Find where the given text appears and provide that cell's center as (x, y) coordinate. 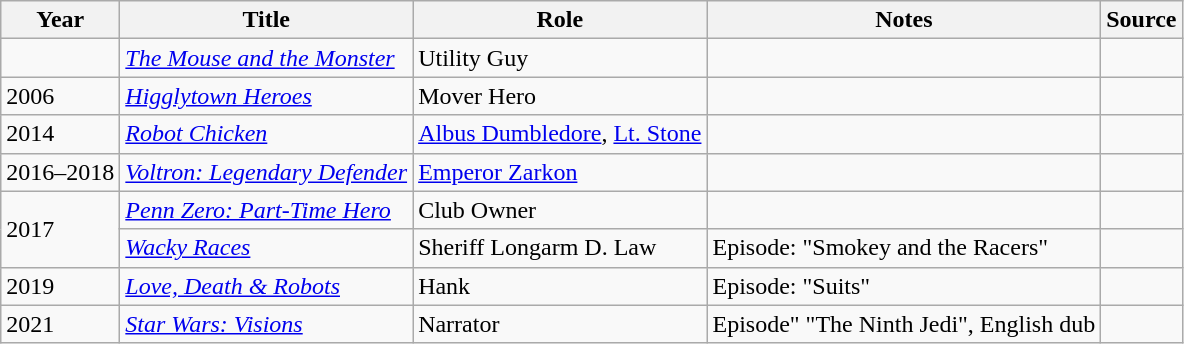
Hank (560, 286)
2016–2018 (60, 172)
Episode: "Suits" (904, 286)
Year (60, 20)
Albus Dumbledore, Lt. Stone (560, 134)
Source (1142, 20)
2006 (60, 96)
Episode: "Smokey and the Racers" (904, 248)
Utility Guy (560, 58)
2019 (60, 286)
Narrator (560, 324)
Love, Death & Robots (266, 286)
Wacky Races (266, 248)
Voltron: Legendary Defender (266, 172)
Episode" "The Ninth Jedi", English dub (904, 324)
2014 (60, 134)
Star Wars: Visions (266, 324)
Emperor Zarkon (560, 172)
Penn Zero: Part-Time Hero (266, 210)
Club Owner (560, 210)
Robot Chicken (266, 134)
2017 (60, 229)
Sheriff Longarm D. Law (560, 248)
Role (560, 20)
The Mouse and the Monster (266, 58)
Title (266, 20)
Higglytown Heroes (266, 96)
Notes (904, 20)
Mover Hero (560, 96)
2021 (60, 324)
